Extract the [X, Y] coordinate from the center of the cell holding the provided text.  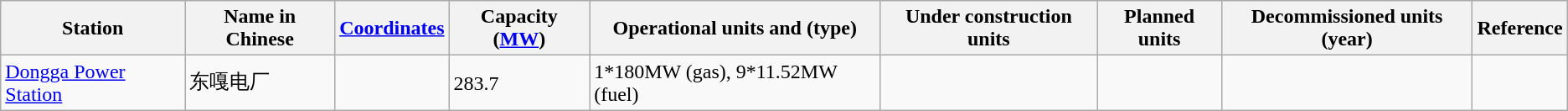
Decommissioned units (year) [1347, 29]
Dongga Power Station [93, 82]
283.7 [519, 82]
Station [93, 29]
Operational units and (type) [735, 29]
东嘎电厂 [260, 82]
Reference [1519, 29]
Capacity (MW) [519, 29]
Under construction units [988, 29]
Planned units [1159, 29]
1*180MW (gas), 9*11.52MW (fuel) [735, 82]
Name in Chinese [260, 29]
Coordinates [392, 29]
